Return the (X, Y) coordinate for the center point of the cell that contains the specified text.  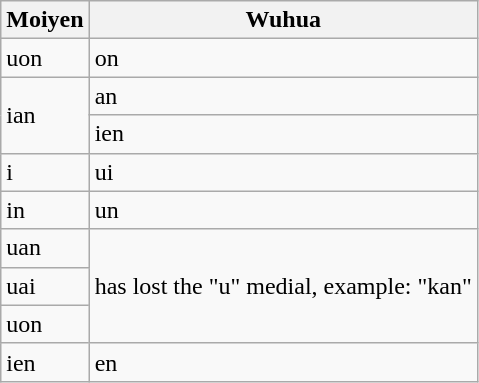
Moiyen (45, 20)
en (283, 362)
uai (45, 286)
i (45, 172)
has lost the "u" medial, example: "kan" (283, 286)
ui (283, 172)
on (283, 58)
un (283, 210)
an (283, 96)
in (45, 210)
Wuhua (283, 20)
ian (45, 115)
uan (45, 248)
